Locate the cell with the specified text and output its (X, Y) center coordinate. 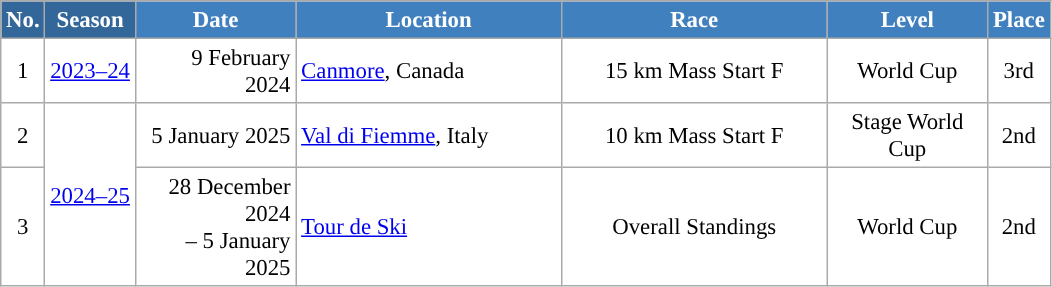
9 February 2024 (216, 72)
10 km Mass Start F (694, 136)
5 January 2025 (216, 136)
28 December 2024– 5 January 2025 (216, 228)
Season (90, 20)
3 (23, 228)
3rd (1019, 72)
2023–24 (90, 72)
1 (23, 72)
2024–25 (90, 194)
Location (429, 20)
Date (216, 20)
Race (694, 20)
2 (23, 136)
15 km Mass Start F (694, 72)
Level (908, 20)
Place (1019, 20)
Tour de Ski (429, 228)
Stage World Cup (908, 136)
Canmore, Canada (429, 72)
Val di Fiemme, Italy (429, 136)
No. (23, 20)
Overall Standings (694, 228)
